Locate the cell with the specified text and output its (X, Y) center coordinate. 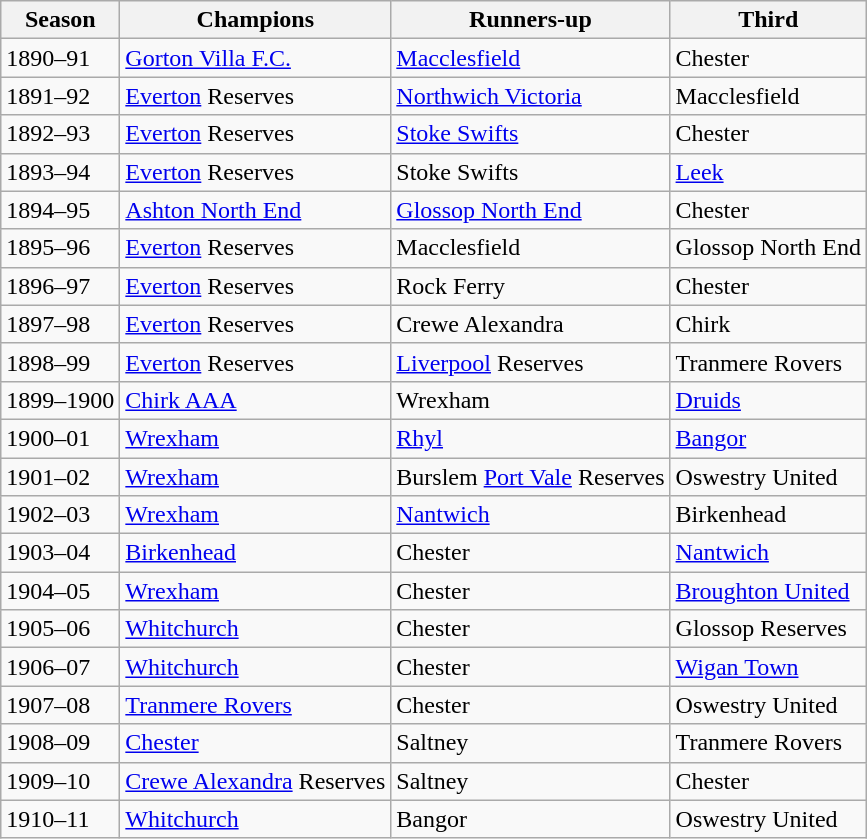
1909–10 (60, 781)
Season (60, 20)
Third (768, 20)
Glossop Reserves (768, 629)
1899–1900 (60, 400)
Runners-up (530, 20)
Chirk (768, 324)
Crewe Alexandra (530, 324)
1895–96 (60, 248)
Druids (768, 400)
Champions (256, 20)
1907–08 (60, 705)
1910–11 (60, 819)
1890–91 (60, 58)
1902–03 (60, 515)
Rock Ferry (530, 286)
1897–98 (60, 324)
1901–02 (60, 477)
Burslem Port Vale Reserves (530, 477)
1900–01 (60, 438)
Chirk AAA (256, 400)
Broughton United (768, 591)
Rhyl (530, 438)
1892–93 (60, 134)
Crewe Alexandra Reserves (256, 781)
1905–06 (60, 629)
Northwich Victoria (530, 96)
Liverpool Reserves (530, 362)
1896–97 (60, 286)
1903–04 (60, 553)
Ashton North End (256, 210)
1906–07 (60, 667)
1893–94 (60, 172)
Gorton Villa F.C. (256, 58)
Leek (768, 172)
Wigan Town (768, 667)
1894–95 (60, 210)
1891–92 (60, 96)
1908–09 (60, 743)
1904–05 (60, 591)
1898–99 (60, 362)
